Extract the (x, y) coordinate from the center of the cell holding the provided text.  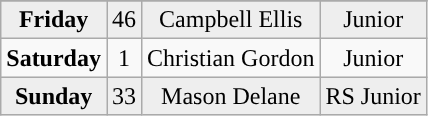
46 (124, 20)
RS Junior (373, 96)
Sunday (54, 96)
Campbell Ellis (231, 20)
1 (124, 58)
Friday (54, 20)
Christian Gordon (231, 58)
33 (124, 96)
Mason Delane (231, 96)
Saturday (54, 58)
